Scan for the cell matching the given text and deliver its [x, y] coordinate at center. 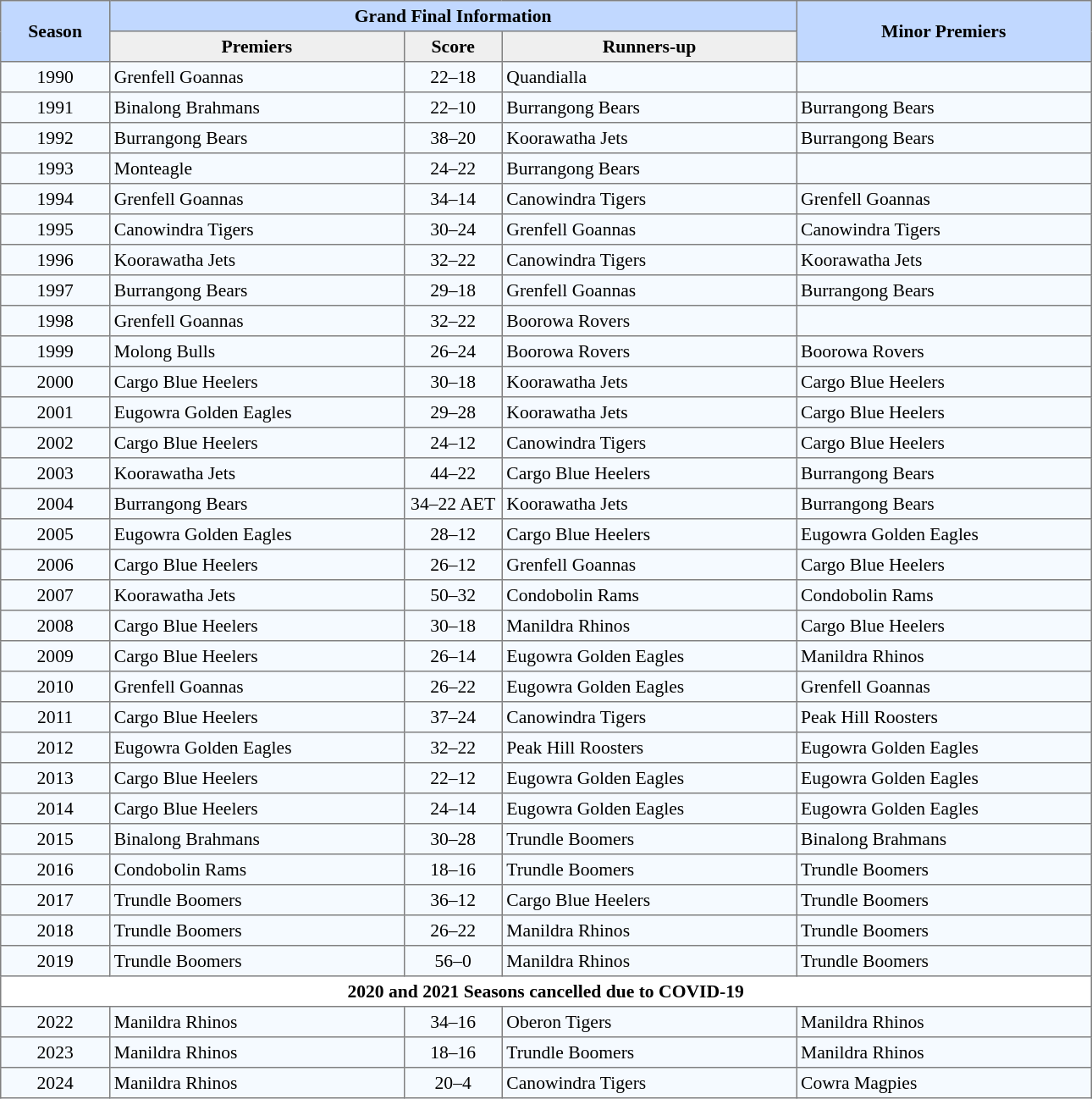
2005 [56, 534]
30–24 [453, 229]
2004 [56, 504]
34–22 AET [453, 504]
1995 [56, 229]
26–24 [453, 351]
1991 [56, 108]
Quandialla [649, 77]
2008 [56, 626]
2024 [56, 1083]
Oberon Tigers [649, 1022]
30–28 [453, 839]
2011 [56, 717]
1990 [56, 77]
24–22 [453, 168]
2010 [56, 687]
2000 [56, 382]
34–16 [453, 1022]
36–12 [453, 900]
44–22 [453, 473]
Season [56, 31]
1998 [56, 321]
24–12 [453, 443]
2018 [56, 931]
1996 [56, 260]
Molong Bulls [257, 351]
2002 [56, 443]
Premiers [257, 47]
2019 [56, 961]
20–4 [453, 1083]
37–24 [453, 717]
Minor Premiers [944, 31]
1992 [56, 138]
1997 [56, 290]
2022 [56, 1022]
Cowra Magpies [944, 1083]
2017 [56, 900]
2020 and 2021 Seasons cancelled due to COVID-19 [546, 991]
2023 [56, 1052]
22–18 [453, 77]
2014 [56, 809]
1999 [56, 351]
2015 [56, 839]
1994 [56, 199]
1993 [56, 168]
34–14 [453, 199]
22–10 [453, 108]
2001 [56, 412]
2007 [56, 595]
29–18 [453, 290]
56–0 [453, 961]
2013 [56, 778]
29–28 [453, 412]
Score [453, 47]
24–14 [453, 809]
50–32 [453, 595]
26–12 [453, 565]
38–20 [453, 138]
Runners-up [649, 47]
2012 [56, 748]
2016 [56, 870]
28–12 [453, 534]
2006 [56, 565]
2009 [56, 656]
22–12 [453, 778]
2003 [56, 473]
26–14 [453, 656]
Monteagle [257, 168]
Grand Final Information [454, 16]
